Provide the [x, y] coordinate of the cell's center where the given text is located.  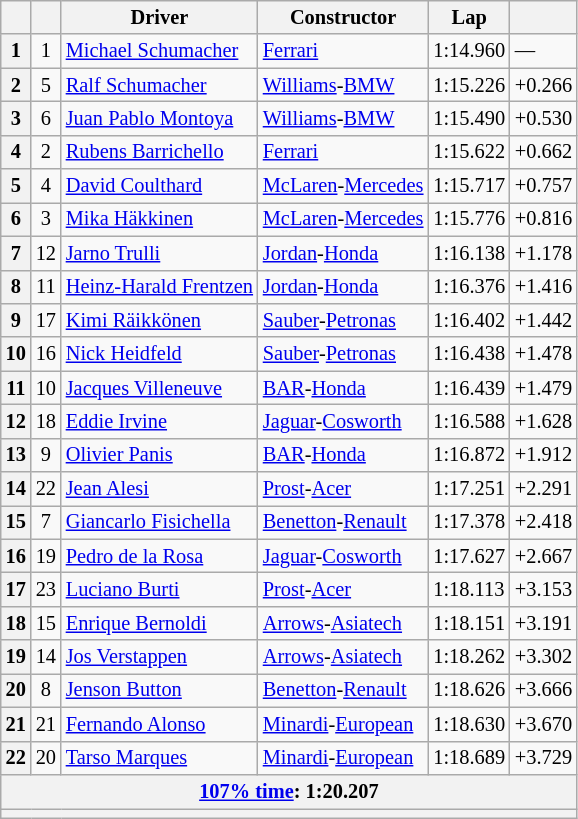
1:17.627 [469, 556]
107% time: 1:20.207 [289, 791]
+1.416 [544, 287]
1:16.138 [469, 253]
Constructor [343, 17]
Nick Heidfeld [160, 354]
+3.670 [544, 724]
+3.191 [544, 623]
+3.302 [544, 657]
1:18.689 [469, 758]
1:18.113 [469, 589]
Jenson Button [160, 690]
Pedro de la Rosa [160, 556]
+0.757 [544, 186]
+0.530 [544, 118]
+1.628 [544, 421]
Enrique Bernoldi [160, 623]
+0.266 [544, 85]
1:15.490 [469, 118]
23 [46, 589]
Jos Verstappen [160, 657]
1:15.622 [469, 152]
1:16.588 [469, 421]
+1.442 [544, 320]
Tarso Marques [160, 758]
David Coulthard [160, 186]
+1.178 [544, 253]
1:18.151 [469, 623]
+0.662 [544, 152]
1:18.626 [469, 690]
Driver [160, 17]
1:16.402 [469, 320]
Rubens Barrichello [160, 152]
Eddie Irvine [160, 421]
Luciano Burti [160, 589]
+2.418 [544, 522]
+2.667 [544, 556]
1:17.251 [469, 489]
Fernando Alonso [160, 724]
+3.153 [544, 589]
+2.291 [544, 489]
+3.729 [544, 758]
Jacques Villeneuve [160, 388]
1:16.438 [469, 354]
1:16.872 [469, 455]
Michael Schumacher [160, 51]
Olivier Panis [160, 455]
+1.912 [544, 455]
1:15.776 [469, 219]
— [544, 51]
+1.479 [544, 388]
1:16.439 [469, 388]
Kimi Räikkönen [160, 320]
1:14.960 [469, 51]
Mika Häkkinen [160, 219]
Juan Pablo Montoya [160, 118]
+0.816 [544, 219]
1:15.226 [469, 85]
13 [16, 455]
Ralf Schumacher [160, 85]
+3.666 [544, 690]
1:18.630 [469, 724]
Heinz-Harald Frentzen [160, 287]
Jean Alesi [160, 489]
+1.478 [544, 354]
1:15.717 [469, 186]
1:17.378 [469, 522]
1:18.262 [469, 657]
1:16.376 [469, 287]
Lap [469, 17]
Jarno Trulli [160, 253]
Giancarlo Fisichella [160, 522]
